Detect which cell encompasses the target text, then output its (x, y) center coordinate. 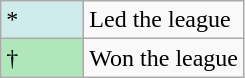
Won the league (164, 58)
* (42, 20)
Led the league (164, 20)
† (42, 58)
